Find where the given text appears and provide that cell's center as [X, Y] coordinate. 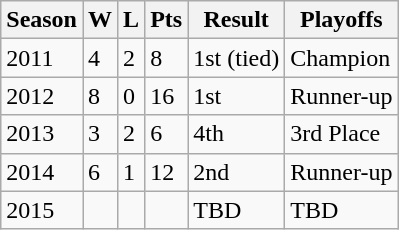
Result [236, 20]
W [100, 20]
2014 [42, 172]
0 [132, 96]
Pts [166, 20]
12 [166, 172]
4th [236, 134]
Playoffs [342, 20]
1st [236, 96]
1 [132, 172]
L [132, 20]
16 [166, 96]
3rd Place [342, 134]
4 [100, 58]
2013 [42, 134]
Champion [342, 58]
2012 [42, 96]
1st (tied) [236, 58]
3 [100, 134]
2015 [42, 210]
Season [42, 20]
2011 [42, 58]
2nd [236, 172]
